Find where the given text appears and provide that cell's center as [x, y] coordinate. 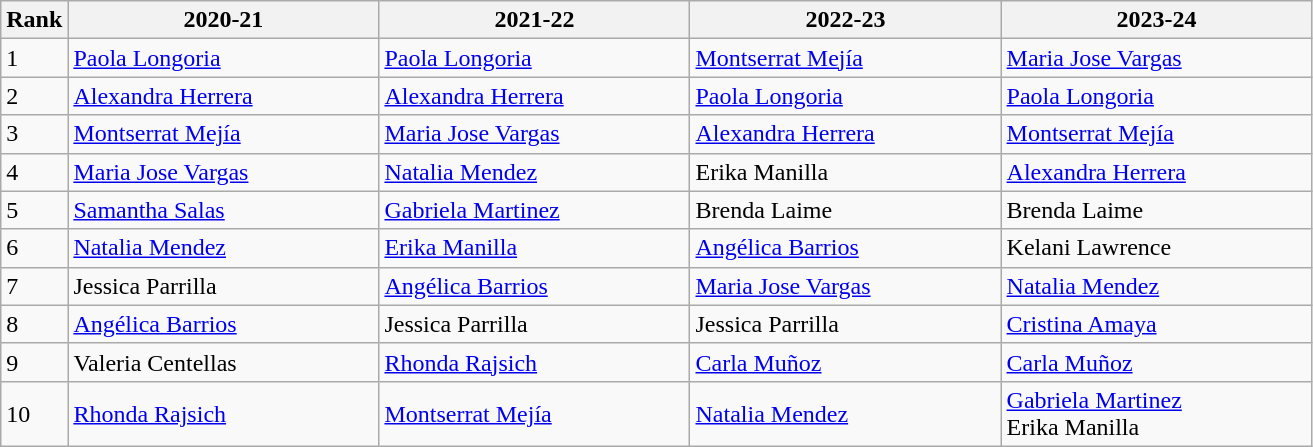
Gabriela Martinez Erika Manilla [1156, 414]
2 [34, 96]
4 [34, 172]
Samantha Salas [224, 210]
Gabriela Martinez [534, 210]
1 [34, 58]
Valeria Centellas [224, 362]
2020-21 [224, 20]
5 [34, 210]
9 [34, 362]
Rank [34, 20]
3 [34, 134]
8 [34, 324]
Cristina Amaya [1156, 324]
Kelani Lawrence [1156, 248]
2021-22 [534, 20]
7 [34, 286]
10 [34, 414]
6 [34, 248]
2022-23 [846, 20]
2023-24 [1156, 20]
